Detect which cell encompasses the target text, then output its [X, Y] center coordinate. 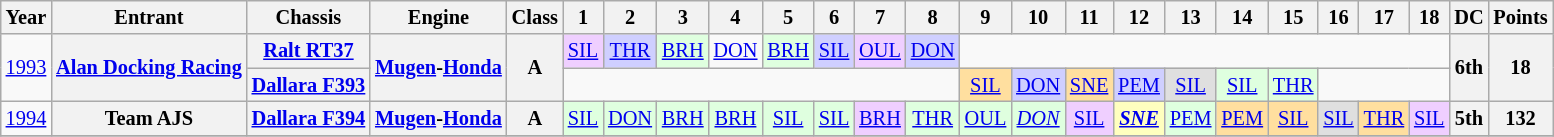
Entrant [148, 17]
12 [1139, 17]
Year [26, 17]
10 [1038, 17]
Class [535, 17]
Engine [438, 17]
Points [1520, 17]
5th [1468, 118]
5 [788, 17]
9 [986, 17]
15 [1293, 17]
6th [1468, 68]
3 [683, 17]
6 [834, 17]
DC [1468, 17]
17 [1384, 17]
13 [1191, 17]
8 [933, 17]
132 [1520, 118]
Team AJS [148, 118]
Alan Docking Racing [148, 68]
7 [880, 17]
4 [736, 17]
14 [1242, 17]
11 [1089, 17]
1994 [26, 118]
Dallara F394 [308, 118]
Chassis [308, 17]
2 [630, 17]
1993 [26, 68]
1 [583, 17]
Ralt RT37 [308, 51]
16 [1338, 17]
Dallara F393 [308, 85]
